Scan for the cell matching the given text and deliver its [X, Y] coordinate at center. 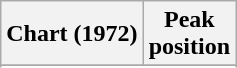
Peak position [189, 34]
Chart (1972) [72, 34]
